Find where the given text appears and provide that cell's center as (x, y) coordinate. 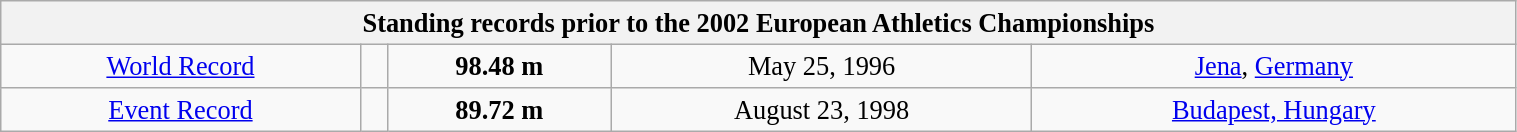
89.72 m (499, 109)
World Record (180, 66)
Event Record (180, 109)
98.48 m (499, 66)
Standing records prior to the 2002 European Athletics Championships (758, 22)
Budapest, Hungary (1274, 109)
August 23, 1998 (821, 109)
May 25, 1996 (821, 66)
Jena, Germany (1274, 66)
